Identify which cell holds the provided text, then report its [x, y] central coordinate. 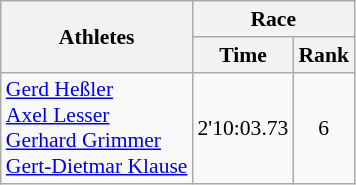
6 [324, 128]
Time [242, 55]
2'10:03.73 [242, 128]
Gerd HeßlerAxel LesserGerhard GrimmerGert-Dietmar Klause [97, 128]
Rank [324, 55]
Race [273, 19]
Athletes [97, 36]
